For the text-containing cell, return its midpoint in (X, Y) coordinate format. 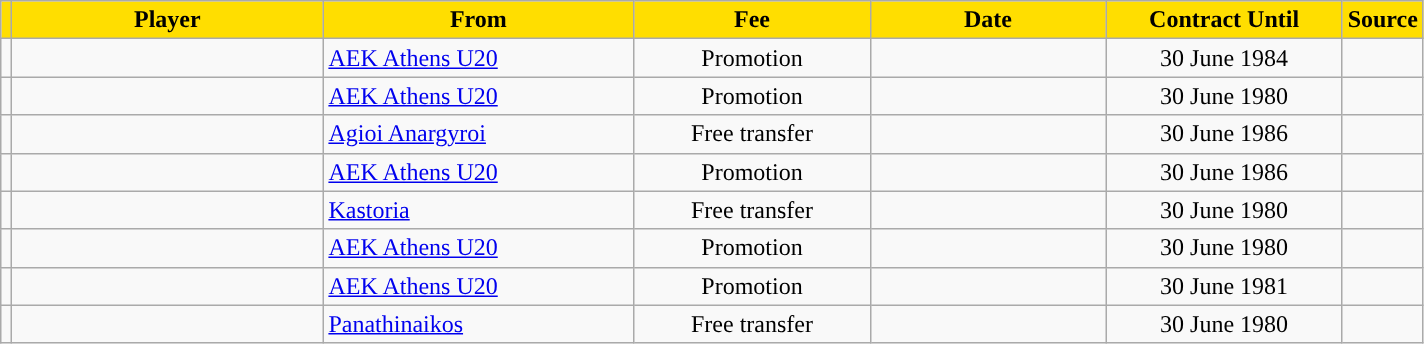
30 June 1984 (1224, 58)
Date (988, 20)
Kastoria (478, 210)
Player (168, 20)
Source (1382, 20)
30 June 1981 (1224, 286)
Contract Until (1224, 20)
Panathinaikos (478, 324)
From (478, 20)
Fee (752, 20)
Agioi Anargyroi (478, 134)
